Output the (X, Y) coordinate of the center of the cell containing the given text.  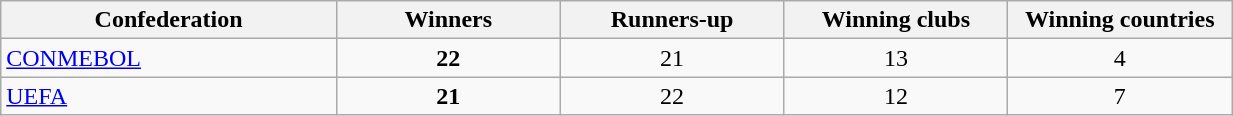
Confederation (169, 20)
12 (896, 96)
Runners-up (672, 20)
Winning clubs (896, 20)
13 (896, 58)
CONMEBOL (169, 58)
4 (1120, 58)
UEFA (169, 96)
Winners (448, 20)
7 (1120, 96)
Winning countries (1120, 20)
